Determine the (x, y) coordinate at the center of the cell enclosing the given text.  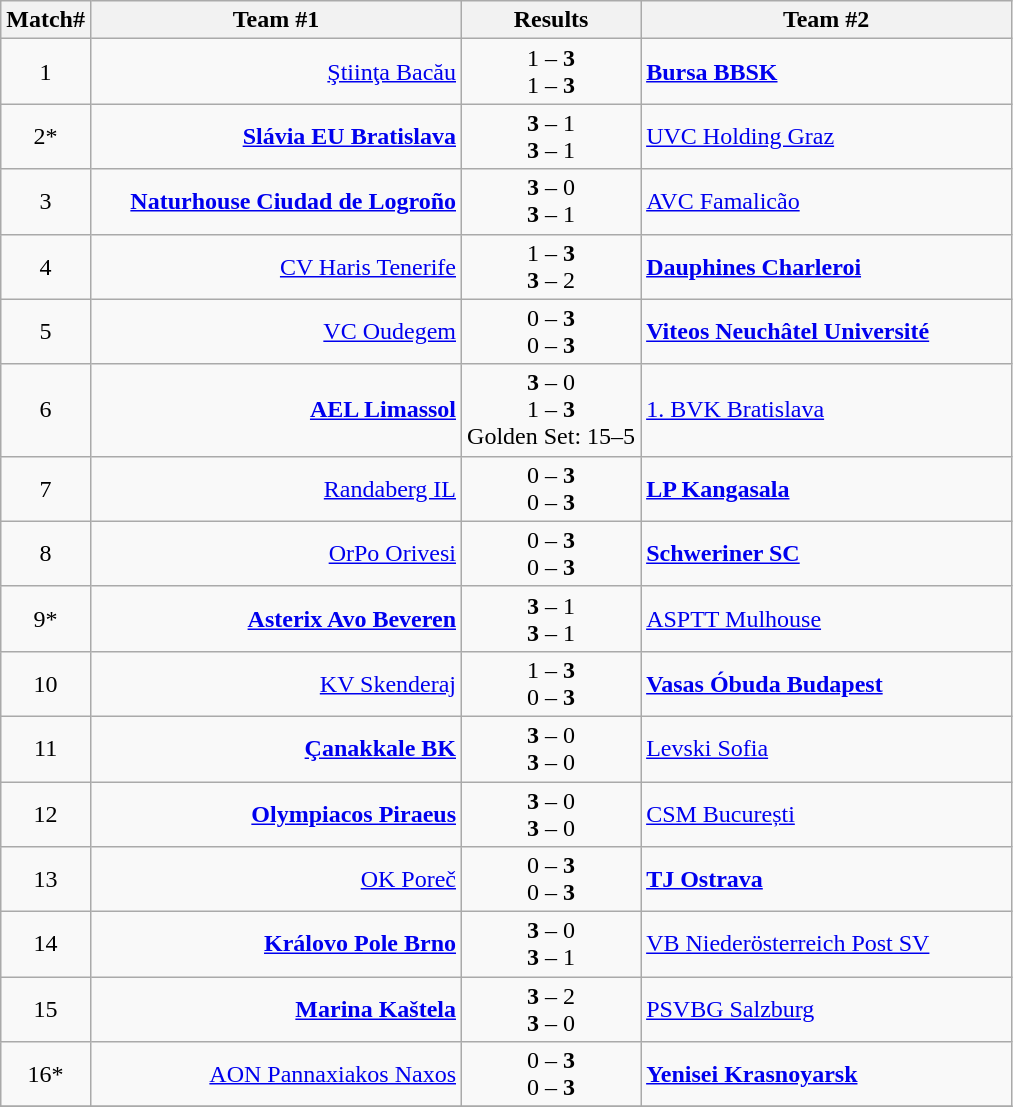
Çanakkale BK (276, 748)
Dauphines Charleroi (826, 266)
Viteos Neuchâtel Université (826, 332)
10 (46, 684)
8 (46, 554)
11 (46, 748)
16* (46, 1074)
9* (46, 618)
3 – 0 1 – 3 Golden Set: 15–5 (552, 410)
15 (46, 1010)
1 (46, 72)
TJ Ostrava (826, 880)
13 (46, 880)
Olympiacos Piraeus (276, 814)
Team #2 (826, 20)
AON Pannaxiakos Naxos (276, 1074)
OK Poreč (276, 880)
Match# (46, 20)
Slávia EU Bratislava (276, 136)
6 (46, 410)
Ştiinţa Bacău (276, 72)
Naturhouse Ciudad de Logroño (276, 202)
1 – 3 0 – 3 (552, 684)
1 – 3 1 – 3 (552, 72)
ASPTT Mulhouse (826, 618)
UVC Holding Graz (826, 136)
7 (46, 488)
Team #1 (276, 20)
Královo Pole Brno (276, 944)
Randaberg IL (276, 488)
OrPo Orivesi (276, 554)
Vasas Óbuda Budapest (826, 684)
VC Oudegem (276, 332)
3 (46, 202)
1 – 3 3 – 2 (552, 266)
Levski Sofia (826, 748)
AEL Limassol (276, 410)
4 (46, 266)
CSM București (826, 814)
Asterix Avo Beveren (276, 618)
PSVBG Salzburg (826, 1010)
14 (46, 944)
VB Niederösterreich Post SV (826, 944)
12 (46, 814)
CV Haris Tenerife (276, 266)
KV Skenderaj (276, 684)
Bursa BBSK (826, 72)
LP Kangasala (826, 488)
Results (552, 20)
Schweriner SC (826, 554)
1. BVK Bratislava (826, 410)
AVC Famalicão (826, 202)
Yenisei Krasnoyarsk (826, 1074)
5 (46, 332)
3 – 2 3 – 0 (552, 1010)
2* (46, 136)
Marina Kaštela (276, 1010)
